Provide the (X, Y) coordinate of the cell's center where the given text is located.  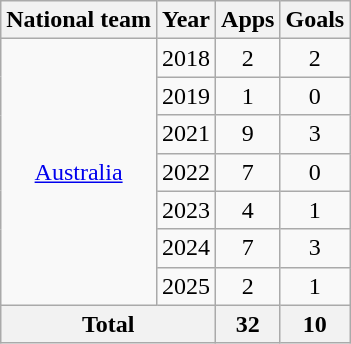
2025 (186, 286)
4 (248, 210)
Total (108, 324)
2019 (186, 96)
2021 (186, 134)
Goals (315, 20)
2018 (186, 58)
National team (79, 20)
9 (248, 134)
10 (315, 324)
2022 (186, 172)
Apps (248, 20)
Australia (79, 172)
Year (186, 20)
2024 (186, 248)
32 (248, 324)
2023 (186, 210)
